Scan for the cell matching the given text and deliver its (X, Y) coordinate at center. 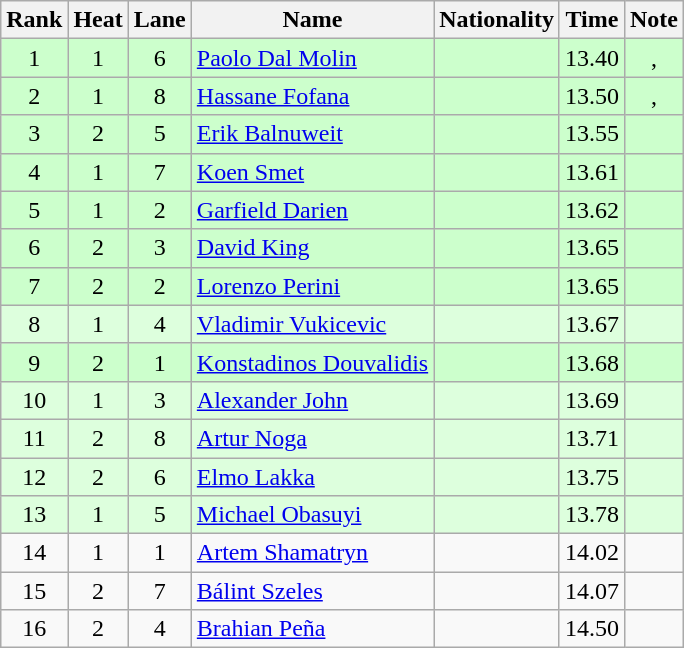
14.02 (592, 553)
13.55 (592, 134)
Koen Smet (312, 172)
Alexander John (312, 400)
16 (34, 629)
Garfield Darien (312, 210)
Rank (34, 20)
Lorenzo Perini (312, 286)
Brahian Peña (312, 629)
Name (312, 20)
14 (34, 553)
13.62 (592, 210)
Hassane Fofana (312, 96)
Nationality (497, 20)
Time (592, 20)
Konstadinos Douvalidis (312, 362)
Vladimir Vukicevic (312, 324)
Elmo Lakka (312, 477)
Lane (160, 20)
Erik Balnuweit (312, 134)
Note (654, 20)
13.68 (592, 362)
13.40 (592, 58)
13.75 (592, 477)
14.50 (592, 629)
10 (34, 400)
David King (312, 248)
Artur Noga (312, 438)
Artem Shamatryn (312, 553)
15 (34, 591)
Bálint Szeles (312, 591)
11 (34, 438)
9 (34, 362)
13.71 (592, 438)
Paolo Dal Molin (312, 58)
13.67 (592, 324)
13.78 (592, 515)
13.61 (592, 172)
Michael Obasuyi (312, 515)
13.69 (592, 400)
Heat (98, 20)
13.50 (592, 96)
12 (34, 477)
13 (34, 515)
14.07 (592, 591)
